Scan for the cell matching the given text and deliver its (x, y) coordinate at center. 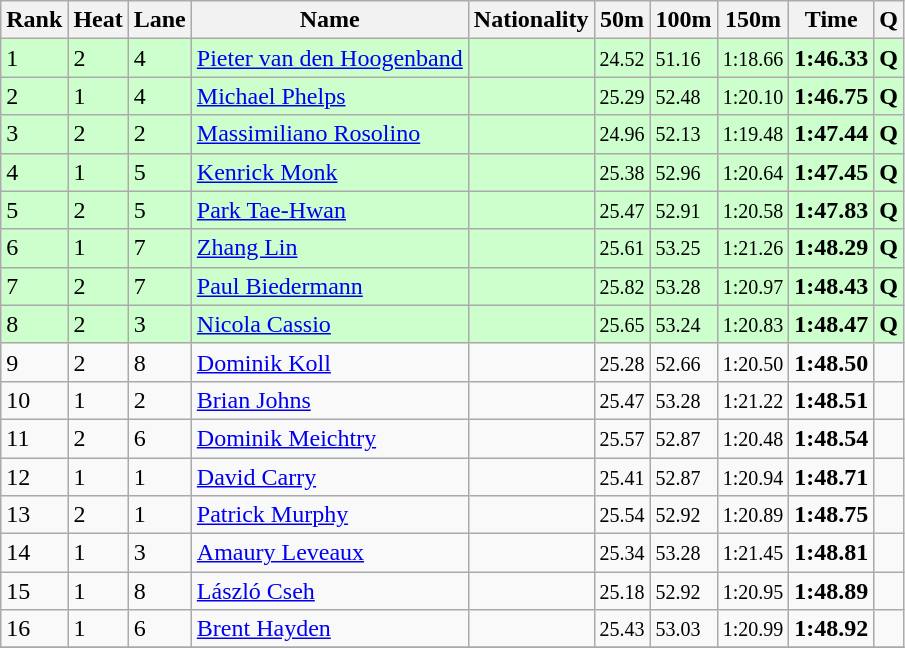
Brian Johns (330, 400)
52.13 (684, 134)
Rank (34, 20)
16 (34, 629)
Nicola Cassio (330, 324)
1:20.95 (753, 591)
1:21.22 (753, 400)
1:47.45 (832, 172)
Name (330, 20)
Dominik Koll (330, 362)
1:18.66 (753, 58)
1:21.45 (753, 553)
Kenrick Monk (330, 172)
Zhang Lin (330, 248)
1:20.94 (753, 477)
1:20.83 (753, 324)
1:21.26 (753, 248)
25.41 (622, 477)
52.48 (684, 96)
Time (832, 20)
53.03 (684, 629)
1:20.10 (753, 96)
Amaury Leveaux (330, 553)
25.29 (622, 96)
25.65 (622, 324)
25.43 (622, 629)
1:20.89 (753, 515)
1:46.33 (832, 58)
25.61 (622, 248)
Heat (98, 20)
Brent Hayden (330, 629)
24.96 (622, 134)
1:19.48 (753, 134)
1:20.58 (753, 210)
52.91 (684, 210)
13 (34, 515)
12 (34, 477)
10 (34, 400)
25.57 (622, 438)
25.54 (622, 515)
Paul Biedermann (330, 286)
1:48.89 (832, 591)
1:48.51 (832, 400)
1:47.44 (832, 134)
Nationality (531, 20)
1:47.83 (832, 210)
1:20.48 (753, 438)
1:48.29 (832, 248)
53.24 (684, 324)
25.38 (622, 172)
52.66 (684, 362)
25.34 (622, 553)
Massimiliano Rosolino (330, 134)
25.28 (622, 362)
25.18 (622, 591)
1:48.81 (832, 553)
1:20.97 (753, 286)
53.25 (684, 248)
Lane (160, 20)
11 (34, 438)
1:20.64 (753, 172)
1:20.50 (753, 362)
52.96 (684, 172)
1:20.99 (753, 629)
David Carry (330, 477)
1:48.50 (832, 362)
1:48.75 (832, 515)
14 (34, 553)
50m (622, 20)
1:48.43 (832, 286)
1:46.75 (832, 96)
Patrick Murphy (330, 515)
25.82 (622, 286)
150m (753, 20)
1:48.71 (832, 477)
László Cseh (330, 591)
1:48.47 (832, 324)
24.52 (622, 58)
51.16 (684, 58)
1:48.92 (832, 629)
Dominik Meichtry (330, 438)
Michael Phelps (330, 96)
1:48.54 (832, 438)
Pieter van den Hoogenband (330, 58)
100m (684, 20)
Park Tae-Hwan (330, 210)
15 (34, 591)
9 (34, 362)
